Determine the [x, y] coordinate at the center of the cell enclosing the given text.  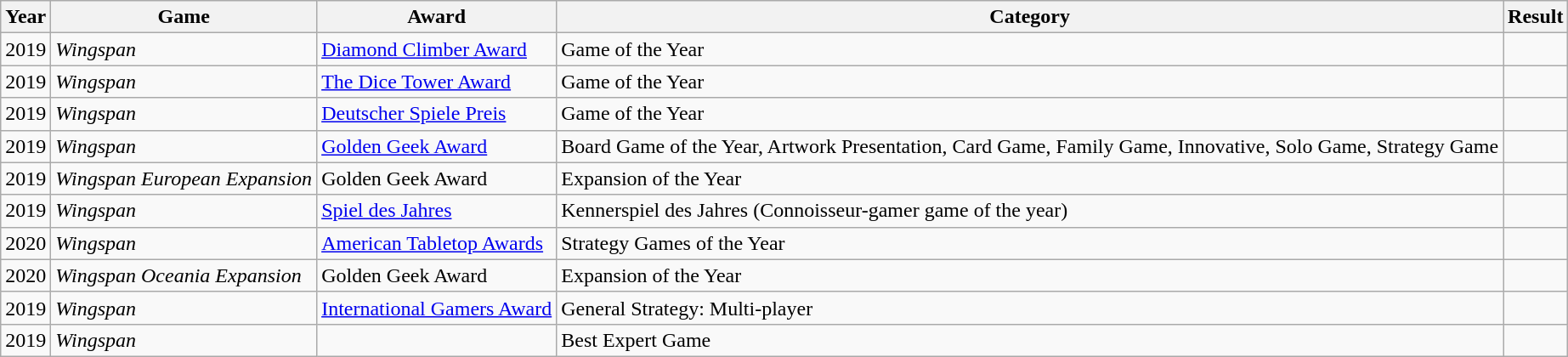
Diamond Climber Award [437, 49]
International Gamers Award [437, 308]
Game [184, 17]
Award [437, 17]
Kennerspiel des Jahres (Connoisseur-gamer game of the year) [1030, 211]
Board Game of the Year, Artwork Presentation, Card Game, Family Game, Innovative, Solo Game, Strategy Game [1030, 146]
Result [1536, 17]
American Tabletop Awards [437, 243]
Best Expert Game [1030, 340]
Year [25, 17]
Deutscher Spiele Preis [437, 114]
Category [1030, 17]
Spiel des Jahres [437, 211]
Wingspan European Expansion [184, 178]
Strategy Games of the Year [1030, 243]
General Strategy: Multi-player [1030, 308]
Wingspan Oceania Expansion [184, 275]
The Dice Tower Award [437, 82]
